Pinpoint the cell where the given text exists, returning its [x, y] midpoint coordinate. 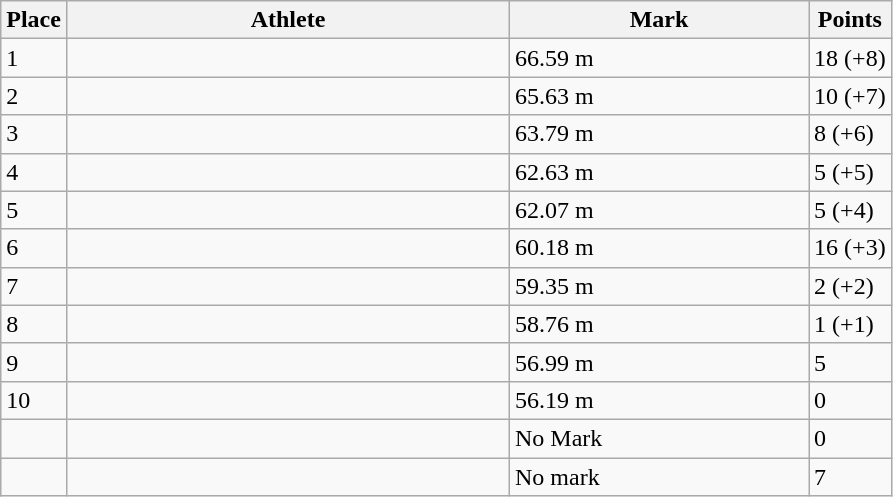
5 (+4) [850, 210]
2 (+2) [850, 286]
No Mark [660, 438]
No mark [660, 477]
10 (+7) [850, 96]
6 [34, 248]
60.18 m [660, 248]
Athlete [288, 20]
4 [34, 172]
3 [34, 134]
16 (+3) [850, 248]
62.07 m [660, 210]
Points [850, 20]
Mark [660, 20]
10 [34, 400]
5 (+5) [850, 172]
18 (+8) [850, 58]
66.59 m [660, 58]
62.63 m [660, 172]
Place [34, 20]
63.79 m [660, 134]
56.19 m [660, 400]
1 [34, 58]
8 (+6) [850, 134]
58.76 m [660, 324]
59.35 m [660, 286]
1 (+1) [850, 324]
56.99 m [660, 362]
8 [34, 324]
65.63 m [660, 96]
9 [34, 362]
2 [34, 96]
